Search for the cell housing the specified text and yield its [x, y] center coordinate. 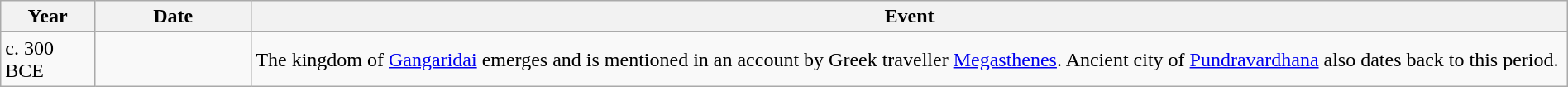
c. 300 BCE [48, 60]
Date [172, 17]
Year [48, 17]
Event [910, 17]
